From the cell containing the given text, extract its center point as (X, Y) coordinate. 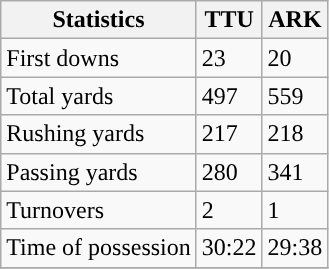
Passing yards (99, 172)
217 (229, 134)
Statistics (99, 20)
280 (229, 172)
Turnovers (99, 210)
First downs (99, 58)
559 (295, 96)
23 (229, 58)
218 (295, 134)
ARK (295, 20)
29:38 (295, 248)
Rushing yards (99, 134)
30:22 (229, 248)
TTU (229, 20)
20 (295, 58)
1 (295, 210)
2 (229, 210)
Time of possession (99, 248)
Total yards (99, 96)
497 (229, 96)
341 (295, 172)
